Return the (x, y) coordinate for the center point of the cell that contains the specified text.  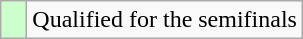
Qualified for the semifinals (165, 20)
